Search for the cell housing the specified text and yield its (x, y) center coordinate. 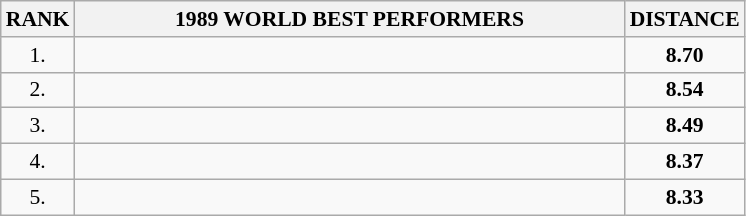
DISTANCE (685, 19)
8.54 (685, 90)
8.33 (685, 197)
5. (38, 197)
RANK (38, 19)
3. (38, 126)
2. (38, 90)
1989 WORLD BEST PERFORMERS (349, 19)
8.70 (685, 55)
8.49 (685, 126)
4. (38, 162)
8.37 (685, 162)
1. (38, 55)
